Provide the [X, Y] coordinate of the cell's center where the given text is located.  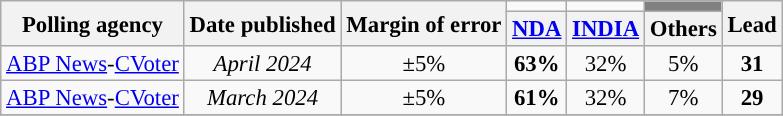
Lead [752, 24]
Others [683, 30]
31 [752, 64]
INDIA [606, 30]
Margin of error [424, 24]
29 [752, 98]
Date published [262, 24]
April 2024 [262, 64]
Polling agency [92, 24]
61% [537, 98]
63% [537, 64]
5% [683, 64]
NDA [537, 30]
March 2024 [262, 98]
7% [683, 98]
